Output the (X, Y) coordinate of the center of the cell containing the given text.  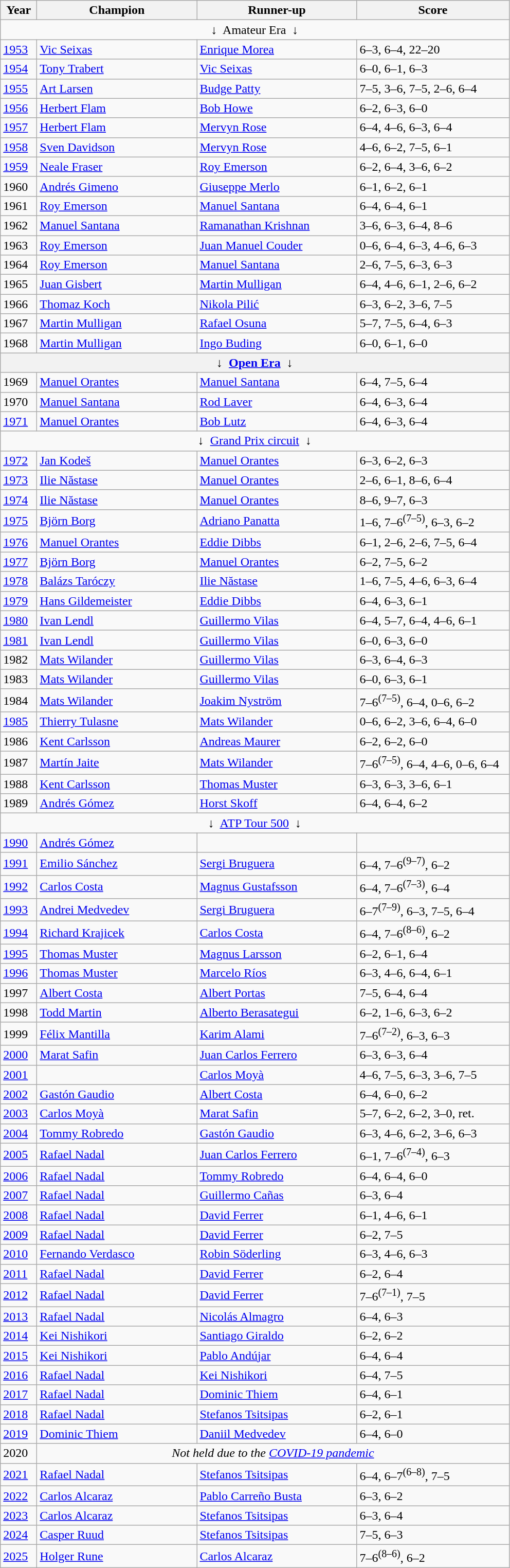
1954 (19, 69)
Martín Jaite (117, 762)
6–3, 4–6, 6–2, 3–6, 6–3 (433, 1133)
6–2, 6–1, 6–4 (433, 954)
2004 (19, 1133)
6–2, 6–4, 3–6, 6–2 (433, 167)
6–1, 7–6(7–4), 6–3 (433, 1154)
1972 (19, 460)
1986 (19, 741)
1979 (19, 601)
1988 (19, 784)
1962 (19, 225)
1960 (19, 186)
6–4, 4–6, 6–3, 6–4 (433, 128)
6–4, 6–4, 6–0 (433, 1176)
6–2, 6–2 (433, 1336)
6–2, 6–3, 6–0 (433, 108)
1983 (19, 679)
Hans Gildemeister (117, 601)
7–5, 6–4, 6–4 (433, 993)
6–4, 6–7(6–8), 7–5 (433, 1474)
7–6(7–1), 7–5 (433, 1295)
6–1, 4–6, 6–1 (433, 1215)
1978 (19, 581)
Juan Manuel Couder (277, 245)
4–6, 7–5, 6–3, 3–6, 7–5 (433, 1075)
1966 (19, 304)
1989 (19, 804)
2006 (19, 1176)
2014 (19, 1336)
Rod Laver (277, 402)
6–4, 6–0, 6–2 (433, 1094)
1999 (19, 1034)
6–2, 6–2, 6–0 (433, 741)
6–2, 7–5 (433, 1235)
Santiago Giraldo (277, 1336)
6–0, 6–1, 6–0 (433, 343)
6–4, 6–4 (433, 1356)
1956 (19, 108)
2009 (19, 1235)
2001 (19, 1075)
2021 (19, 1474)
1967 (19, 324)
6–3, 6–4, 6–3 (433, 660)
1994 (19, 933)
Andreas Maurer (277, 741)
Nicolás Almagro (277, 1316)
0–6, 6–4, 6–3, 4–6, 6–3 (433, 245)
1992 (19, 887)
6–4, 4–6, 6–1, 2–6, 6–2 (433, 284)
1953 (19, 49)
6–3, 6–2, 6–3 (433, 460)
2005 (19, 1154)
Emilio Sánchez (117, 864)
6–2, 6–1 (433, 1414)
2–6, 7–5, 6–3, 6–3 (433, 265)
6–4, 7–6(9–7), 6–2 (433, 864)
1–6, 7–5, 4–6, 6–3, 6–4 (433, 581)
6–3, 6–4, 22–20 (433, 49)
2015 (19, 1356)
1990 (19, 843)
2025 (19, 1557)
1984 (19, 701)
Todd Martin (117, 1012)
1975 (19, 521)
Budge Patty (277, 88)
6–4, 6–3 (433, 1316)
1969 (19, 382)
5–7, 7–5, 6–4, 6–3 (433, 324)
1996 (19, 973)
2010 (19, 1254)
↓ Amateur Era ↓ (255, 30)
↓ Grand Prix circuit ↓ (255, 441)
6–7(7–9), 6–3, 7–5, 6–4 (433, 910)
1974 (19, 500)
1991 (19, 864)
6–0, 6–3, 6–0 (433, 640)
2022 (19, 1496)
Fernando Verdasco (117, 1254)
Ingo Buding (277, 343)
Tony Trabert (117, 69)
Daniil Medvedev (277, 1434)
1993 (19, 910)
Ramanathan Krishnan (277, 225)
Pablo Andújar (277, 1356)
6–3, 4–6, 6–3 (433, 1254)
Alberto Berasategui (277, 1012)
7–6(7–2), 6–3, 6–3 (433, 1034)
Robin Söderling (277, 1254)
2023 (19, 1516)
1981 (19, 640)
6–4, 6–4, 6–2 (433, 804)
4–6, 6–2, 7–5, 6–1 (433, 147)
Magnus Gustafsson (277, 887)
1961 (19, 206)
1–6, 7–6(7–5), 6–3, 6–2 (433, 521)
Richard Krajicek (117, 933)
1957 (19, 128)
1987 (19, 762)
Bob Lutz (277, 421)
Giuseppe Merlo (277, 186)
2018 (19, 1414)
0–6, 6–2, 3–6, 6–4, 6–0 (433, 722)
1964 (19, 265)
7–6(7–5), 6–4, 0–6, 6–2 (433, 701)
Casper Ruud (117, 1535)
5–7, 6–2, 6–2, 3–0, ret. (433, 1114)
7–6(8–6), 6–2 (433, 1557)
Art Larsen (117, 88)
6–4, 7–5, 6–4 (433, 382)
Score (433, 10)
Karim Alami (277, 1034)
Pablo Carreño Busta (277, 1496)
Andrei Medvedev (117, 910)
1973 (19, 480)
Thomaz Koch (117, 304)
6–4, 7–6(8–6), 6–2 (433, 933)
6–3, 6–3, 3–6, 6–1 (433, 784)
2000 (19, 1055)
Joakim Nyström (277, 701)
Balázs Taróczy (117, 581)
6–4, 6–1 (433, 1395)
Thierry Tulasne (117, 722)
2019 (19, 1434)
6–2, 6–4 (433, 1274)
6–0, 6–3, 6–1 (433, 679)
6–2, 1–6, 6–3, 6–2 (433, 1012)
1970 (19, 402)
2003 (19, 1114)
2017 (19, 1395)
Juan Gisbert (117, 284)
7–5, 3–6, 7–5, 2–6, 6–4 (433, 88)
Albert Portas (277, 993)
1976 (19, 542)
2024 (19, 1535)
↓ ATP Tour 500 ↓ (255, 823)
1995 (19, 954)
1977 (19, 562)
6–3, 6–2 (433, 1496)
Sven Davidson (117, 147)
↓ Open Era ↓ (255, 363)
1968 (19, 343)
Félix Mantilla (117, 1034)
Holger Rune (117, 1557)
3–6, 6–3, 6–4, 8–6 (433, 225)
Andrés Gimeno (117, 186)
6–2, 7–5, 6–2 (433, 562)
2007 (19, 1196)
Marcelo Ríos (277, 973)
Not held due to the COVID-19 pandemic (273, 1453)
7–6(7–5), 6–4, 4–6, 0–6, 6–4 (433, 762)
Champion (117, 10)
6–3, 6–2, 3–6, 7–5 (433, 304)
6–4, 6–3, 6–1 (433, 601)
2002 (19, 1094)
6–1, 6–2, 6–1 (433, 186)
1998 (19, 1012)
Nikola Pilić (277, 304)
1997 (19, 993)
1982 (19, 660)
6–4, 6–0 (433, 1434)
Enrique Morea (277, 49)
1965 (19, 284)
6–4, 7–6(7–3), 6–4 (433, 887)
7–5, 6–3 (433, 1535)
1955 (19, 88)
2012 (19, 1295)
2–6, 6–1, 8–6, 6–4 (433, 480)
Runner-up (277, 10)
Magnus Larsson (277, 954)
Horst Skoff (277, 804)
Adriano Panatta (277, 521)
2008 (19, 1215)
Guillermo Cañas (277, 1196)
1980 (19, 620)
1985 (19, 722)
1963 (19, 245)
6–4, 5–7, 6–4, 4–6, 6–1 (433, 620)
6–3, 6–3, 6–4 (433, 1055)
Rafael Osuna (277, 324)
6–3, 4–6, 6–4, 6–1 (433, 973)
8–6, 9–7, 6–3 (433, 500)
2011 (19, 1274)
2020 (19, 1453)
2013 (19, 1316)
Jan Kodeš (117, 460)
1971 (19, 421)
1958 (19, 147)
Neale Fraser (117, 167)
6–1, 2–6, 2–6, 7–5, 6–4 (433, 542)
6–4, 7–5 (433, 1375)
6–0, 6–1, 6–3 (433, 69)
1959 (19, 167)
6–4, 6–4, 6–1 (433, 206)
2016 (19, 1375)
Year (19, 10)
Bob Howe (277, 108)
